Output the (X, Y) coordinate of the center of the cell containing the given text.  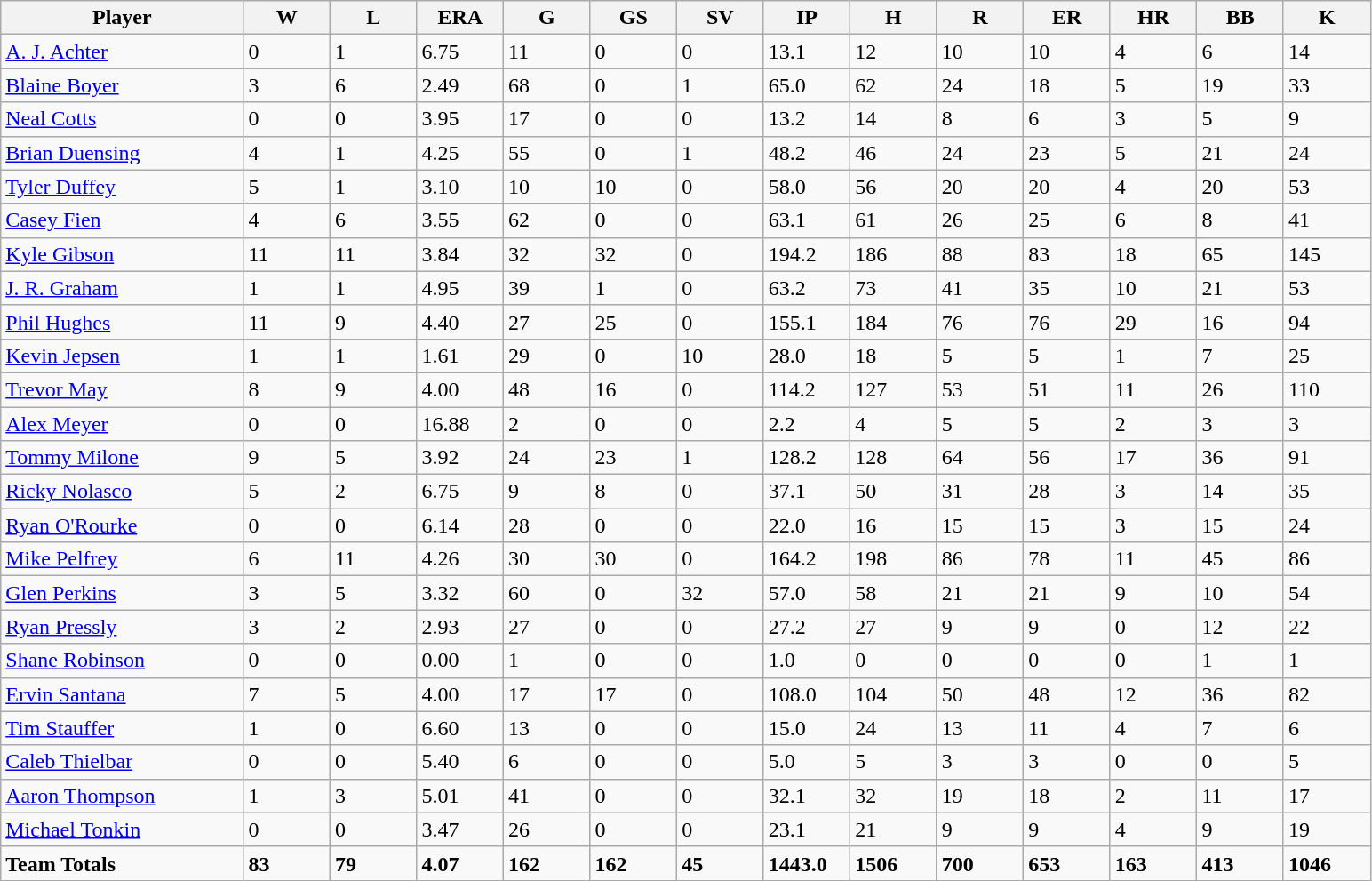
Player (123, 18)
73 (894, 288)
Caleb Thielbar (123, 762)
13.2 (807, 119)
22 (1327, 627)
110 (1327, 389)
114.2 (807, 389)
4.95 (460, 288)
ER (1067, 18)
1.61 (460, 356)
Shane Robinson (123, 661)
J. R. Graham (123, 288)
2.93 (460, 627)
39 (547, 288)
13.1 (807, 52)
145 (1327, 254)
700 (980, 863)
16.88 (460, 424)
164.2 (807, 559)
Blaine Boyer (123, 85)
6.60 (460, 728)
0.00 (460, 661)
3.84 (460, 254)
28.0 (807, 356)
3.47 (460, 829)
Ryan O'Rourke (123, 525)
R (980, 18)
163 (1153, 863)
88 (980, 254)
186 (894, 254)
Phil Hughes (123, 322)
1443.0 (807, 863)
Brian Duensing (123, 153)
65 (1240, 254)
3.95 (460, 119)
Neal Cotts (123, 119)
78 (1067, 559)
Team Totals (123, 863)
57.0 (807, 593)
Kyle Gibson (123, 254)
IP (807, 18)
63.2 (807, 288)
A. J. Achter (123, 52)
61 (894, 220)
Alex Meyer (123, 424)
L (373, 18)
Glen Perkins (123, 593)
15.0 (807, 728)
63.1 (807, 220)
54 (1327, 593)
653 (1067, 863)
Ricky Nolasco (123, 492)
4.26 (460, 559)
46 (894, 153)
2.2 (807, 424)
64 (980, 458)
K (1327, 18)
5.40 (460, 762)
3.32 (460, 593)
60 (547, 593)
Ervin Santana (123, 694)
2.49 (460, 85)
SV (721, 18)
Ryan Pressly (123, 627)
31 (980, 492)
128.2 (807, 458)
GS (634, 18)
128 (894, 458)
198 (894, 559)
G (547, 18)
Tyler Duffey (123, 187)
1046 (1327, 863)
194.2 (807, 254)
3.92 (460, 458)
413 (1240, 863)
22.0 (807, 525)
4.07 (460, 863)
108.0 (807, 694)
155.1 (807, 322)
1506 (894, 863)
94 (1327, 322)
48.2 (807, 153)
Trevor May (123, 389)
6.14 (460, 525)
5.01 (460, 796)
127 (894, 389)
ERA (460, 18)
79 (373, 863)
4.25 (460, 153)
91 (1327, 458)
37.1 (807, 492)
Casey Fien (123, 220)
4.40 (460, 322)
55 (547, 153)
BB (1240, 18)
3.10 (460, 187)
Tim Stauffer (123, 728)
32.1 (807, 796)
27.2 (807, 627)
W (287, 18)
Aaron Thompson (123, 796)
HR (1153, 18)
82 (1327, 694)
68 (547, 85)
5.0 (807, 762)
58 (894, 593)
23.1 (807, 829)
65.0 (807, 85)
Michael Tonkin (123, 829)
104 (894, 694)
H (894, 18)
Mike Pelfrey (123, 559)
51 (1067, 389)
Tommy Milone (123, 458)
184 (894, 322)
33 (1327, 85)
Kevin Jepsen (123, 356)
3.55 (460, 220)
1.0 (807, 661)
58.0 (807, 187)
